Return (X, Y) of the center of cell containing provided text 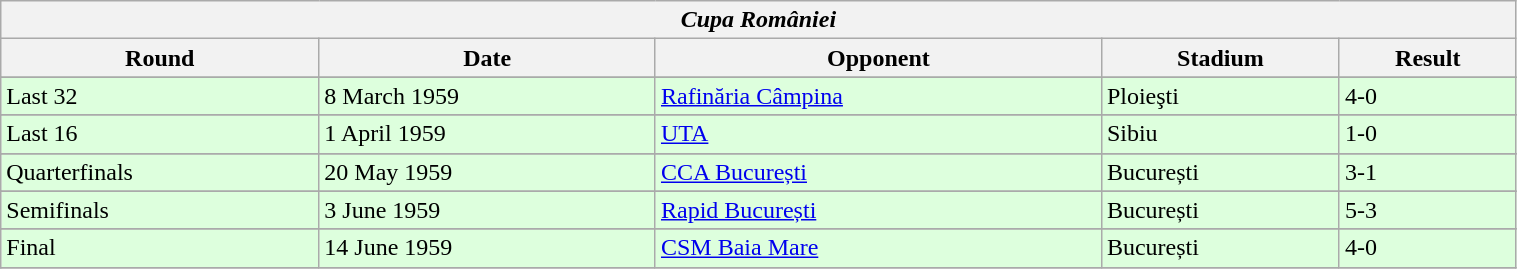
Rapid București (878, 210)
Sibiu (1220, 134)
3 June 1959 (488, 210)
Final (160, 248)
Ploieşti (1220, 96)
UTA (878, 134)
Round (160, 58)
Last 16 (160, 134)
Last 32 (160, 96)
20 May 1959 (488, 172)
CCA București (878, 172)
Stadium (1220, 58)
5-3 (1428, 210)
Date (488, 58)
1 April 1959 (488, 134)
1-0 (1428, 134)
CSM Baia Mare (878, 248)
Quarterfinals (160, 172)
Rafinăria Câmpina (878, 96)
Result (1428, 58)
14 June 1959 (488, 248)
Semifinals (160, 210)
Opponent (878, 58)
8 March 1959 (488, 96)
Cupa României (758, 20)
3-1 (1428, 172)
